Locate the cell with the specified text and output its [x, y] center coordinate. 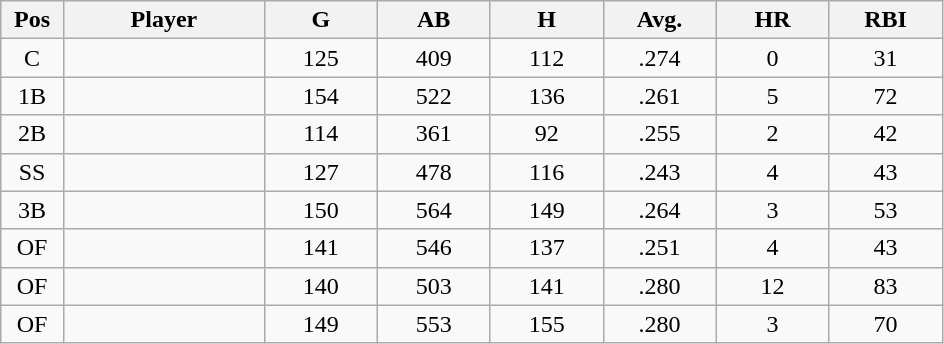
HR [772, 20]
5 [772, 96]
154 [320, 96]
1B [32, 96]
H [546, 20]
478 [434, 172]
AB [434, 20]
42 [886, 134]
G [320, 20]
.261 [660, 96]
137 [546, 248]
361 [434, 134]
127 [320, 172]
SS [32, 172]
92 [546, 134]
.243 [660, 172]
.255 [660, 134]
53 [886, 210]
2 [772, 134]
136 [546, 96]
C [32, 58]
564 [434, 210]
125 [320, 58]
.264 [660, 210]
503 [434, 286]
31 [886, 58]
553 [434, 324]
Player [164, 20]
83 [886, 286]
2B [32, 134]
0 [772, 58]
Avg. [660, 20]
140 [320, 286]
114 [320, 134]
522 [434, 96]
155 [546, 324]
70 [886, 324]
.274 [660, 58]
150 [320, 210]
Pos [32, 20]
546 [434, 248]
12 [772, 286]
.251 [660, 248]
409 [434, 58]
RBI [886, 20]
116 [546, 172]
72 [886, 96]
112 [546, 58]
3B [32, 210]
